Search for the cell housing the specified text and yield its (X, Y) center coordinate. 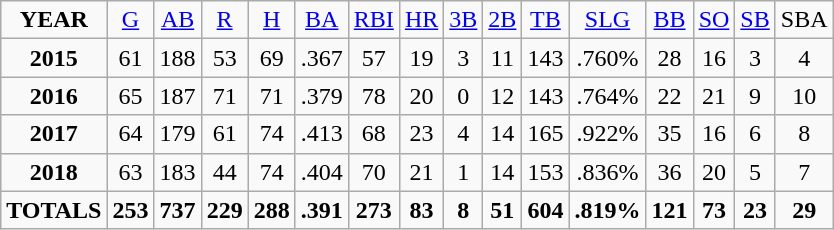
36 (670, 172)
51 (502, 210)
11 (502, 58)
78 (374, 96)
HR (421, 20)
253 (130, 210)
12 (502, 96)
7 (804, 172)
19 (421, 58)
73 (714, 210)
229 (224, 210)
.819% (608, 210)
6 (755, 134)
183 (178, 172)
TOTALS (54, 210)
68 (374, 134)
10 (804, 96)
53 (224, 58)
.764% (608, 96)
288 (272, 210)
0 (464, 96)
SBA (804, 20)
.413 (322, 134)
22 (670, 96)
188 (178, 58)
H (272, 20)
57 (374, 58)
.404 (322, 172)
AB (178, 20)
44 (224, 172)
3B (464, 20)
35 (670, 134)
.922% (608, 134)
179 (178, 134)
153 (546, 172)
83 (421, 210)
64 (130, 134)
65 (130, 96)
BA (322, 20)
1 (464, 172)
SB (755, 20)
.391 (322, 210)
.760% (608, 58)
SLG (608, 20)
BB (670, 20)
.379 (322, 96)
YEAR (54, 20)
2B (502, 20)
2017 (54, 134)
SO (714, 20)
.367 (322, 58)
121 (670, 210)
28 (670, 58)
G (130, 20)
2015 (54, 58)
737 (178, 210)
165 (546, 134)
2018 (54, 172)
187 (178, 96)
.836% (608, 172)
69 (272, 58)
70 (374, 172)
63 (130, 172)
604 (546, 210)
TB (546, 20)
R (224, 20)
29 (804, 210)
5 (755, 172)
RBI (374, 20)
9 (755, 96)
2016 (54, 96)
273 (374, 210)
